Scan for the cell matching the given text and deliver its [X, Y] coordinate at center. 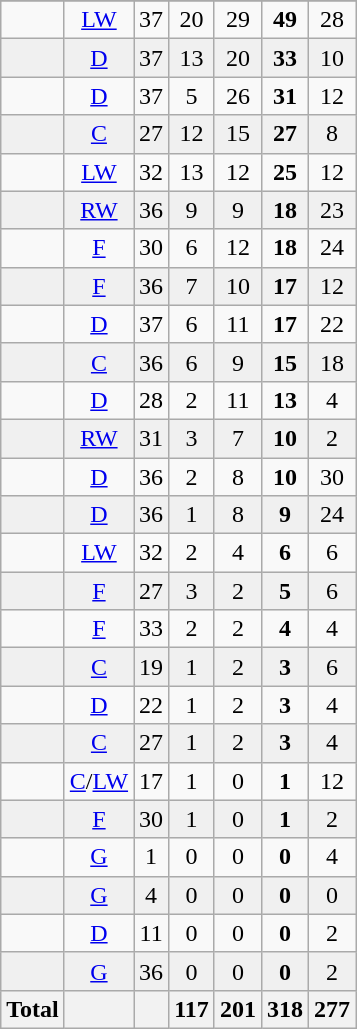
318 [284, 1009]
277 [332, 1009]
19 [152, 667]
29 [238, 20]
26 [238, 96]
117 [192, 1009]
C/LW [98, 781]
201 [238, 1009]
25 [284, 172]
23 [332, 210]
Total [33, 1009]
49 [284, 20]
